Find where the given text appears and provide that cell's center as (X, Y) coordinate. 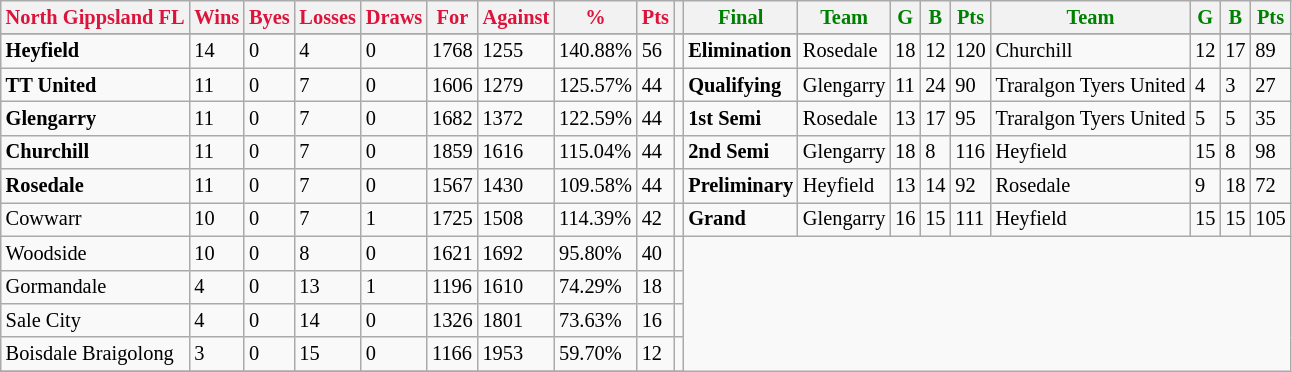
Losses (328, 17)
120 (970, 51)
109.58% (596, 186)
74.29% (596, 287)
1372 (516, 118)
89 (1270, 51)
1166 (452, 354)
Qualifying (740, 85)
105 (1270, 219)
73.63% (596, 320)
Gormandale (96, 287)
140.88% (596, 51)
Byes (269, 17)
59.70% (596, 354)
Against (516, 17)
42 (656, 219)
40 (656, 253)
Wins (216, 17)
1801 (516, 320)
114.39% (596, 219)
92 (970, 186)
1768 (452, 51)
72 (1270, 186)
1255 (516, 51)
9 (1205, 186)
1606 (452, 85)
95 (970, 118)
Woodside (96, 253)
TT United (96, 85)
116 (970, 152)
Grand (740, 219)
% (596, 17)
1430 (516, 186)
125.57% (596, 85)
90 (970, 85)
115.04% (596, 152)
111 (970, 219)
95.80% (596, 253)
1725 (452, 219)
Elimination (740, 51)
1682 (452, 118)
35 (1270, 118)
Draws (394, 17)
98 (1270, 152)
1621 (452, 253)
1567 (452, 186)
1196 (452, 287)
1859 (452, 152)
North Gippsland FL (96, 17)
Preliminary (740, 186)
122.59% (596, 118)
Final (740, 17)
1610 (516, 287)
27 (1270, 85)
1326 (452, 320)
Boisdale Braigolong (96, 354)
2nd Semi (740, 152)
1508 (516, 219)
For (452, 17)
56 (656, 51)
1953 (516, 354)
1692 (516, 253)
24 (935, 85)
1616 (516, 152)
1279 (516, 85)
1st Semi (740, 118)
Sale City (96, 320)
Cowwarr (96, 219)
